Pinpoint the cell where the given text exists, returning its [x, y] midpoint coordinate. 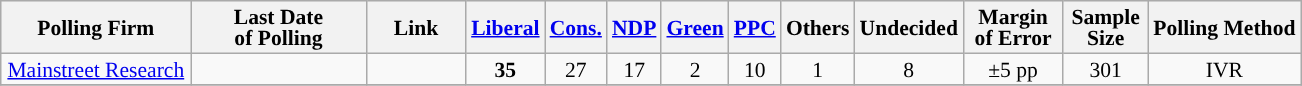
1 [818, 68]
NDP [634, 27]
301 [1106, 68]
Green [694, 27]
±5 pp [1013, 68]
17 [634, 68]
Liberal [505, 27]
Polling Firm [96, 27]
Link [416, 27]
SampleSize [1106, 27]
Marginof Error [1013, 27]
27 [576, 68]
35 [505, 68]
Last Dateof Polling [278, 27]
PPC [755, 27]
Cons. [576, 27]
8 [909, 68]
Undecided [909, 27]
Polling Method [1224, 27]
2 [694, 68]
Mainstreet Research [96, 68]
10 [755, 68]
Others [818, 27]
IVR [1224, 68]
